From the cell containing the given text, extract its center point as (x, y) coordinate. 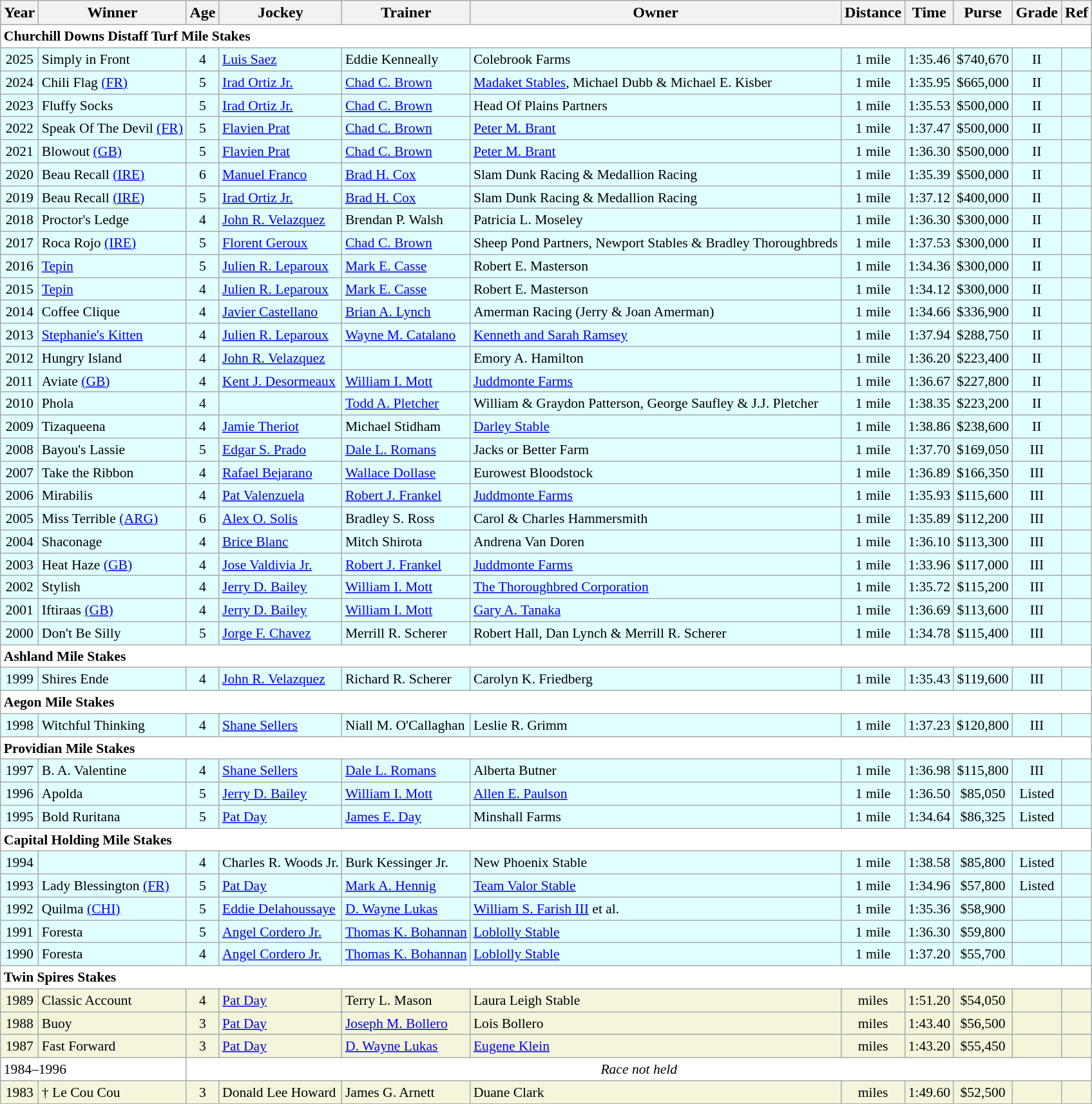
Robert Hall, Dan Lynch & Merrill R. Scherer (656, 633)
Eurowest Bloodstock (656, 473)
Andrena Van Doren (656, 542)
$86,325 (983, 817)
1:37.23 (929, 725)
1994 (19, 862)
2009 (19, 426)
Witchful Thinking (112, 725)
$238,600 (983, 426)
Eddie Kenneally (406, 59)
$336,900 (983, 312)
Churchill Downs Distaff Turf Mile Stakes (546, 37)
2024 (19, 82)
Carolyn K. Friedberg (656, 679)
Shires Ende (112, 679)
1:37.70 (929, 450)
Madaket Stables, Michael Dubb & Michael E. Kisber (656, 82)
$665,000 (983, 82)
1:51.20 (929, 1000)
Jamie Theriot (281, 426)
Simply in Front (112, 59)
Jorge F. Chavez (281, 633)
2012 (19, 358)
B. A. Valentine (112, 771)
Eugene Klein (656, 1046)
2022 (19, 128)
2013 (19, 335)
Jacks or Better Farm (656, 450)
1997 (19, 771)
1:37.53 (929, 243)
Amerman Racing (Jerry & Joan Amerman) (656, 312)
1:36.50 (929, 794)
Coffee Clique (112, 312)
Race not held (639, 1069)
Javier Castellano (281, 312)
Twin Spires Stakes (546, 977)
$169,050 (983, 450)
Jockey (281, 13)
$54,050 (983, 1000)
Aviate (GB) (112, 381)
Don't Be Silly (112, 633)
Brice Blanc (281, 542)
Patricia L. Moseley (656, 220)
$120,800 (983, 725)
Aegon Mile Stakes (546, 702)
Minshall Farms (656, 817)
1:36.69 (929, 610)
$52,500 (983, 1092)
$112,200 (983, 519)
Terry L. Mason (406, 1000)
$57,800 (983, 886)
2002 (19, 587)
Leslie R. Grimm (656, 725)
1984–1996 (93, 1069)
1:43.40 (929, 1023)
1:34.36 (929, 266)
2004 (19, 542)
$115,800 (983, 771)
Brian A. Lynch (406, 312)
Head Of Plains Partners (656, 106)
2003 (19, 564)
1:36.67 (929, 381)
Mirabilis (112, 495)
Time (929, 13)
Distance (874, 13)
Blowout (GB) (112, 151)
Manuel Franco (281, 175)
Grade (1037, 13)
1:35.93 (929, 495)
1:35.72 (929, 587)
Age (202, 13)
Miss Terrible (ARG) (112, 519)
1996 (19, 794)
Allen E. Paulson (656, 794)
$400,000 (983, 197)
1:33.96 (929, 564)
$58,900 (983, 909)
Iftiraas (GB) (112, 610)
1:37.94 (929, 335)
2008 (19, 450)
1:38.86 (929, 426)
Quilma (CHI) (112, 909)
$166,350 (983, 473)
2011 (19, 381)
Jose Valdivia Jr. (281, 564)
Brendan P. Walsh (406, 220)
Lady Blessington (FR) (112, 886)
2017 (19, 243)
$59,800 (983, 931)
1:35.53 (929, 106)
Rafael Bejarano (281, 473)
1:35.95 (929, 82)
$85,050 (983, 794)
$115,400 (983, 633)
1:34.78 (929, 633)
Niall M. O'Callaghan (406, 725)
Wallace Dollase (406, 473)
$223,200 (983, 404)
1:36.10 (929, 542)
$55,700 (983, 955)
1990 (19, 955)
Gary A. Tanaka (656, 610)
Bradley S. Ross (406, 519)
2019 (19, 197)
Charles R. Woods Jr. (281, 862)
2020 (19, 175)
1:38.35 (929, 404)
Luis Saez (281, 59)
Duane Clark (656, 1092)
Darley Stable (656, 426)
2018 (19, 220)
2025 (19, 59)
$113,300 (983, 542)
Ref (1077, 13)
Mitch Shirota (406, 542)
$117,000 (983, 564)
1:49.60 (929, 1092)
William & Graydon Patterson, George Saufley & J.J. Pletcher (656, 404)
$740,670 (983, 59)
Florent Geroux (281, 243)
Take the Ribbon (112, 473)
Pat Valenzuela (281, 495)
1:36.89 (929, 473)
Sheep Pond Partners, Newport Stables & Bradley Thoroughbreds (656, 243)
Proctor's Ledge (112, 220)
2023 (19, 106)
Wayne M. Catalano (406, 335)
Kenneth and Sarah Ramsey (656, 335)
Team Valor Stable (656, 886)
Hungry Island (112, 358)
Burk Kessinger Jr. (406, 862)
$119,600 (983, 679)
$115,600 (983, 495)
1988 (19, 1023)
Roca Rojo (IRE) (112, 243)
The Thoroughbred Corporation (656, 587)
Year (19, 13)
2021 (19, 151)
1:37.12 (929, 197)
1:35.46 (929, 59)
Michael Stidham (406, 426)
New Phoenix Stable (656, 862)
Kent J. Desormeaux (281, 381)
$113,600 (983, 610)
1:34.96 (929, 886)
1:37.20 (929, 955)
1:35.89 (929, 519)
Alberta Butner (656, 771)
Eddie Delahoussaye (281, 909)
† Le Cou Cou (112, 1092)
Purse (983, 13)
Fast Forward (112, 1046)
1989 (19, 1000)
Owner (656, 13)
Speak Of The Devil (FR) (112, 128)
2005 (19, 519)
1:36.20 (929, 358)
$55,450 (983, 1046)
James G. Arnett (406, 1092)
Providian Mile Stakes (546, 748)
1999 (19, 679)
1:37.47 (929, 128)
Heat Haze (GB) (112, 564)
2006 (19, 495)
1:34.66 (929, 312)
Lois Bollero (656, 1023)
$288,750 (983, 335)
James E. Day (406, 817)
Laura Leigh Stable (656, 1000)
William S. Farish III et al. (656, 909)
Winner (112, 13)
2014 (19, 312)
Richard R. Scherer (406, 679)
Capital Holding Mile Stakes (546, 840)
1:34.12 (929, 289)
1991 (19, 931)
Stylish (112, 587)
Carol & Charles Hammersmith (656, 519)
Tizaqueena (112, 426)
1:34.64 (929, 817)
Todd A. Pletcher (406, 404)
Colebrook Farms (656, 59)
Donald Lee Howard (281, 1092)
Trainer (406, 13)
$56,500 (983, 1023)
1983 (19, 1092)
Apolda (112, 794)
2001 (19, 610)
2015 (19, 289)
$115,200 (983, 587)
2010 (19, 404)
1:43.20 (929, 1046)
$223,400 (983, 358)
Ashland Mile Stakes (546, 656)
1:35.36 (929, 909)
$85,800 (983, 862)
2016 (19, 266)
1:36.98 (929, 771)
Shaconage (112, 542)
1987 (19, 1046)
Chili Flag (FR) (112, 82)
Emory A. Hamilton (656, 358)
Bayou's Lassie (112, 450)
1993 (19, 886)
Buoy (112, 1023)
Fluffy Socks (112, 106)
Merrill R. Scherer (406, 633)
1:35.39 (929, 175)
Bold Ruritana (112, 817)
2007 (19, 473)
Classic Account (112, 1000)
Stephanie's Kitten (112, 335)
1995 (19, 817)
Alex O. Solis (281, 519)
1:35.43 (929, 679)
Phola (112, 404)
1:38.58 (929, 862)
Mark A. Hennig (406, 886)
Joseph M. Bollero (406, 1023)
2000 (19, 633)
1992 (19, 909)
1998 (19, 725)
Edgar S. Prado (281, 450)
$227,800 (983, 381)
